Capture the cell that displays the provided text and extract its [x, y] central coordinate. 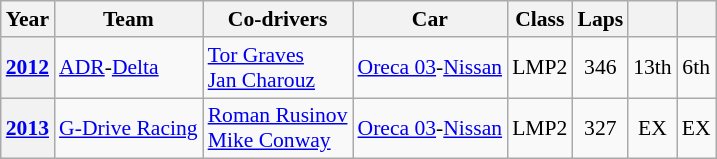
Car [430, 19]
G-Drive Racing [128, 128]
346 [600, 68]
13th [652, 68]
Laps [600, 19]
Roman Rusinov Mike Conway [278, 128]
Team [128, 19]
327 [600, 128]
Co-drivers [278, 19]
Year [28, 19]
Tor Graves Jan Charouz [278, 68]
ADR-Delta [128, 68]
2012 [28, 68]
2013 [28, 128]
6th [696, 68]
Class [540, 19]
